Detect which cell encompasses the target text, then output its (x, y) center coordinate. 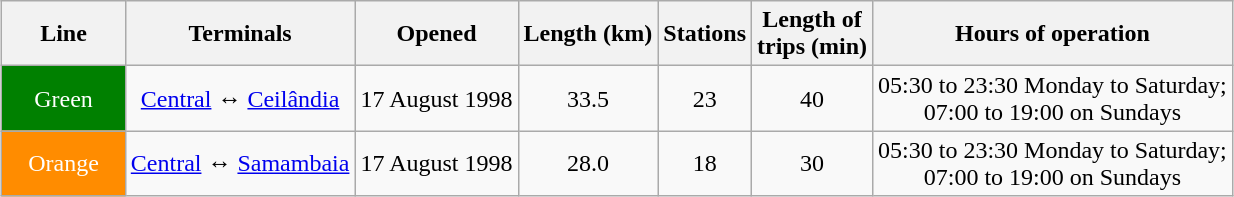
Hours of operation (1053, 34)
Stations (705, 34)
Central ↔ Samambaia (240, 164)
Line (64, 34)
18 (705, 164)
Terminals (240, 34)
33.5 (588, 98)
23 (705, 98)
Length (km) (588, 34)
Opened (436, 34)
Length of trips (min) (812, 34)
30 (812, 164)
Green (64, 98)
40 (812, 98)
28.0 (588, 164)
Orange (64, 164)
Central ↔ Ceilândia (240, 98)
